Search for the cell housing the specified text and yield its (x, y) center coordinate. 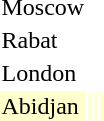
Rabat (43, 40)
London (43, 73)
Abidjan (43, 106)
